Pinpoint the cell where the given text exists, returning its [x, y] midpoint coordinate. 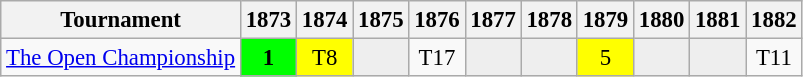
5 [605, 58]
1877 [493, 20]
1874 [325, 20]
T11 [774, 58]
1879 [605, 20]
1878 [549, 20]
The Open Championship [121, 58]
1882 [774, 20]
Tournament [121, 20]
1876 [437, 20]
1873 [268, 20]
1875 [381, 20]
T17 [437, 58]
1881 [718, 20]
1 [268, 58]
T8 [325, 58]
1880 [661, 20]
